Determine the [X, Y] coordinate at the center of the cell enclosing the given text.  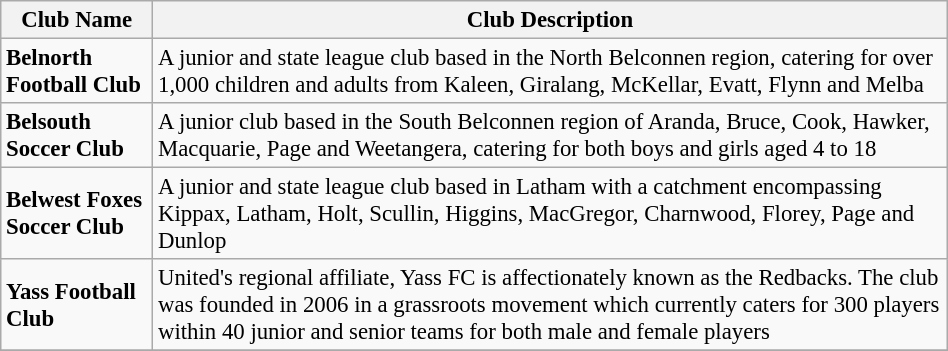
Belsouth Soccer Club [77, 136]
Club Name [77, 20]
Belnorth Football Club [77, 72]
Belwest Foxes Soccer Club [77, 214]
Club Description [550, 20]
Yass Football Club [77, 305]
